For the text-containing cell, return its midpoint in [x, y] coordinate format. 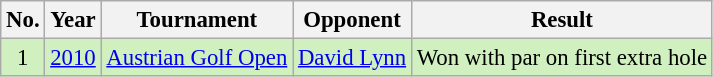
No. [23, 20]
Tournament [197, 20]
Year [73, 20]
Result [562, 20]
Austrian Golf Open [197, 58]
1 [23, 58]
Opponent [352, 20]
Won with par on first extra hole [562, 58]
David Lynn [352, 58]
2010 [73, 58]
